For the text-containing cell, return its midpoint in (X, Y) coordinate format. 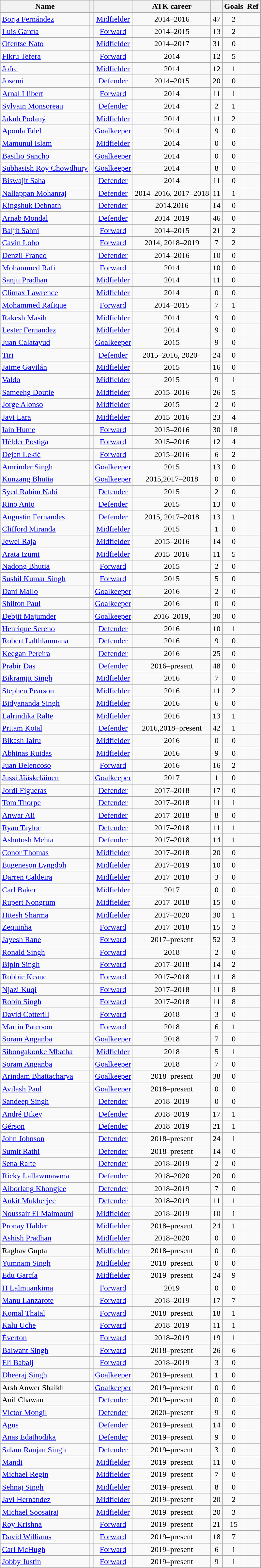
Syed Rahim Nabi (45, 492)
Denzil Franco (45, 255)
52 (217, 939)
John Johnson (45, 1138)
Jayesh Rane (45, 939)
2014–2017 (172, 44)
Lalrindika Ralte (45, 716)
48 (217, 666)
Name (45, 7)
Keegan Pereira (45, 653)
Stephen Pearson (45, 691)
Sumit Rathi (45, 1151)
Anil Chawan (45, 1400)
Tom Thorpe (45, 803)
Tiri (45, 355)
46 (217, 218)
Basilio Sancho (45, 156)
Subhasish Roy Chowdhury (45, 168)
Sehnaj Singh (45, 1487)
Ref (253, 7)
Jorge Alonso (45, 405)
Arata Izumi (45, 554)
Ryan Taylor (45, 828)
Robin Singh (45, 1002)
Njazi Kuqi (45, 989)
Nadong Bhutia (45, 566)
Komal Thatal (45, 1313)
Arnab Mondal (45, 218)
Roy Krishna (45, 1524)
Conor Thomas (45, 852)
Luis García (45, 31)
Jussi Jääskeläinen (45, 778)
Nallappan Mohanraj (45, 193)
Kalu Uche (45, 1325)
Shilton Paul (45, 604)
Mamunul Islam (45, 143)
Apoula Edel (45, 131)
Carl Baker (45, 890)
Hitesh Sharma (45, 915)
ATK career (172, 7)
Anwar Ali (45, 815)
Fikru Tefera (45, 56)
Edu García (45, 1275)
Clifford Miranda (45, 529)
Manu Lanzarote (45, 1300)
Noussair El Maimouni (45, 1213)
Bipin Singh (45, 965)
Prabir Das (45, 666)
Víctor Mongil (45, 1412)
Aiborlang Khongjee (45, 1189)
Robbie Keane (45, 977)
Baljit Sahni (45, 230)
Pritam Kotal (45, 728)
Martin Paterson (45, 1027)
Éverton (45, 1338)
2014,2016 (172, 206)
Ashish Pradhan (45, 1238)
Iain Hume (45, 430)
2016–2019, (172, 616)
Jewel Raja (45, 541)
2017–2020 (172, 915)
Carl McHugh (45, 1549)
Henrique Sereno (45, 629)
Ashutosh Mehta (45, 840)
Jobby Justin (45, 1562)
André Bikey (45, 1114)
Michael Regin (45, 1475)
Josemi (45, 81)
Mohammed Rafique (45, 305)
Pronay Halder (45, 1226)
Cavin Lobo (45, 243)
42 (217, 728)
Jofre (45, 69)
2015–2016, 2020– (172, 355)
Sylvain Monsoreau (45, 106)
Ofentse Nato (45, 44)
Sibongakonke Mbatha (45, 1052)
Arnal Llibert (45, 93)
Rupert Nongrum (45, 902)
Goals (234, 7)
Darren Caldeira (45, 877)
Kingshuk Debnath (45, 206)
2017–2019 (172, 865)
2017–present (172, 939)
Arindam Bhattacharya (45, 1076)
2014–2019 (172, 218)
38 (217, 1076)
Gérson (45, 1126)
David Cotterill (45, 1014)
Anas Edathodika (45, 1437)
Mohammed Rafi (45, 268)
Rakesh Masih (45, 317)
Abhinas Ruidas (45, 753)
Eli Babalj (45, 1363)
Jordi Figueras (45, 790)
Sena Ralte (45, 1164)
31 (217, 44)
2020–present (172, 1412)
47 (217, 19)
Ankit Mukherjee (45, 1201)
2016,2018–present (172, 728)
2014–2016, 2017–2018 (172, 193)
19 (217, 1338)
Arsh Anwer Shaikh (45, 1388)
Javi Lara (45, 417)
H Lalmuankima (45, 1288)
Biswajit Saha (45, 181)
Sandeep Singh (45, 1101)
2015,2017–2018 (172, 479)
Amrinder Singh (45, 467)
Bikash Jairu (45, 740)
Ricky Lallawmawma (45, 1176)
Avilash Paul (45, 1089)
Climax Lawrence (45, 293)
23 (217, 417)
Salam Ranjan Singh (45, 1450)
Hélder Postiga (45, 442)
2014, 2018–2019 (172, 243)
Eugeneson Lyngdoh (45, 865)
Balwant Singh (45, 1350)
Dheeraj Singh (45, 1375)
Bikramjit Singh (45, 678)
25 (217, 653)
Kunzang Bhutia (45, 479)
Sushil Kumar Singh (45, 579)
2016–present (172, 666)
Dani Mallo (45, 591)
Mandi (45, 1462)
Zequinha (45, 927)
Robert Lalthlamuana (45, 641)
Sameehg Doutie (45, 392)
Rino Anto (45, 504)
2015, 2017–2018 (172, 516)
Lester Fernandez (45, 330)
Jaime Gavilán (45, 367)
Javi Hernández (45, 1499)
Agus (45, 1425)
Valdo (45, 380)
Ronald Singh (45, 952)
David Williams (45, 1537)
Raghav Gupta (45, 1251)
Yumnam Singh (45, 1263)
Augustin Fernandes (45, 516)
Debjit Majumder (45, 616)
Juan Belencoso (45, 766)
Borja Fernández (45, 19)
Bidyananda Singh (45, 703)
Sanju Pradhan (45, 280)
Michael Soosairaj (45, 1512)
Jakub Podaný (45, 118)
Dejan Lekić (45, 454)
Juan Calatayud (45, 342)
2019 (172, 1288)
